Return the (X, Y) coordinate for the center point of the cell that contains the specified text.  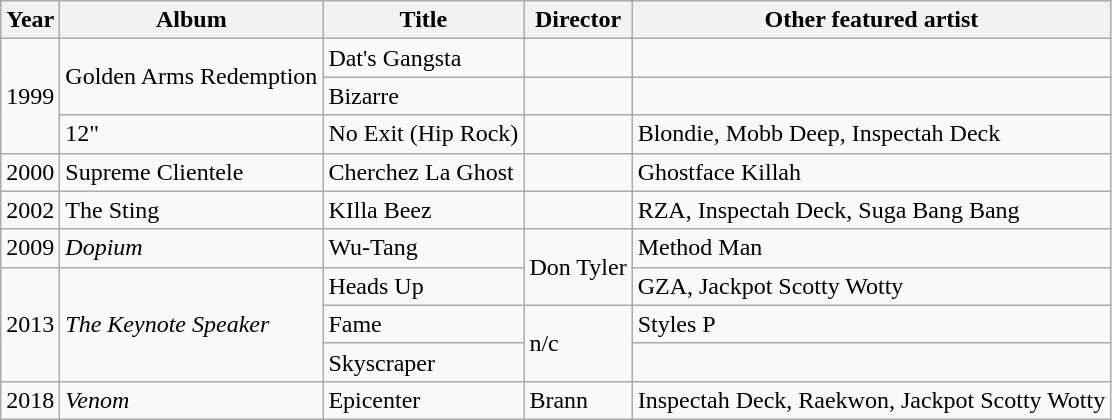
GZA, Jackpot Scotty Wotty (872, 286)
Fame (424, 324)
2018 (30, 400)
Ghostface Killah (872, 172)
Golden Arms Redemption (192, 77)
Skyscraper (424, 362)
Don Tyler (578, 267)
Cherchez La Ghost (424, 172)
12" (192, 134)
Dat's Gangsta (424, 58)
Title (424, 20)
Wu-Tang (424, 248)
Styles P (872, 324)
Method Man (872, 248)
Supreme Clientele (192, 172)
Other featured artist (872, 20)
Year (30, 20)
2013 (30, 324)
2000 (30, 172)
Album (192, 20)
Director (578, 20)
Venom (192, 400)
Heads Up (424, 286)
Inspectah Deck, Raekwon, Jackpot Scotty Wotty (872, 400)
Brann (578, 400)
1999 (30, 96)
Epicenter (424, 400)
The Keynote Speaker (192, 324)
Bizarre (424, 96)
Blondie, Mobb Deep, Inspectah Deck (872, 134)
The Sting (192, 210)
RZA, Inspectah Deck, Suga Bang Bang (872, 210)
KIlla Beez (424, 210)
No Exit (Hip Rock) (424, 134)
2002 (30, 210)
Dopium (192, 248)
n/c (578, 343)
2009 (30, 248)
